Find where the given text appears and provide that cell's center as (x, y) coordinate. 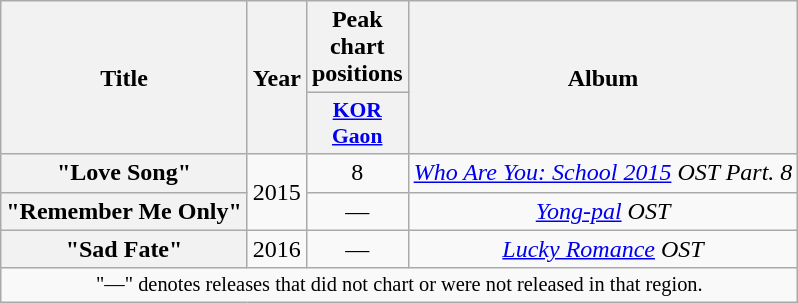
Year (276, 78)
"Love Song" (124, 173)
2016 (276, 249)
Peak chart positions (357, 47)
8 (357, 173)
Lucky Romance OST (603, 249)
"Sad Fate" (124, 249)
2015 (276, 192)
Title (124, 78)
"—" denotes releases that did not chart or were not released in that region. (400, 285)
"Remember Me Only" (124, 211)
KORGaon (357, 124)
Album (603, 78)
Yong-pal OST (603, 211)
Who Are You: School 2015 OST Part. 8 (603, 173)
